Identify which cell holds the provided text, then report its (X, Y) central coordinate. 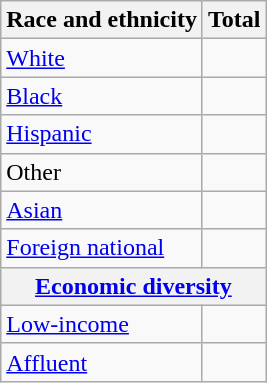
Race and ethnicity (102, 20)
Black (102, 96)
Hispanic (102, 134)
Foreign national (102, 248)
Asian (102, 210)
Total (234, 20)
Other (102, 172)
Affluent (102, 362)
White (102, 58)
Low-income (102, 324)
Economic diversity (134, 286)
